Detect which cell encompasses the target text, then output its (x, y) center coordinate. 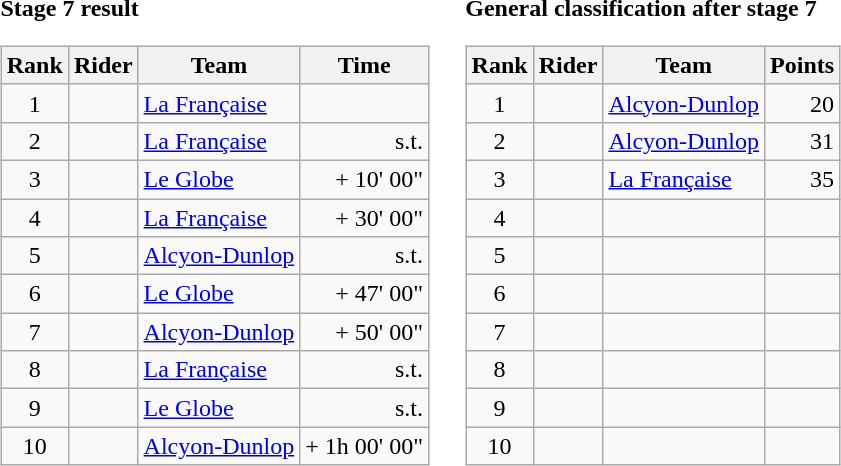
Points (802, 65)
+ 47' 00" (364, 294)
+ 50' 00" (364, 332)
Time (364, 65)
+ 10' 00" (364, 179)
+ 1h 00' 00" (364, 446)
+ 30' 00" (364, 217)
31 (802, 141)
35 (802, 179)
20 (802, 103)
